For the text-containing cell, return its midpoint in (x, y) coordinate format. 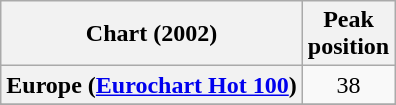
38 (348, 85)
Peakposition (348, 34)
Europe (Eurochart Hot 100) (152, 85)
Chart (2002) (152, 34)
